Identify which cell holds the provided text, then report its [x, y] central coordinate. 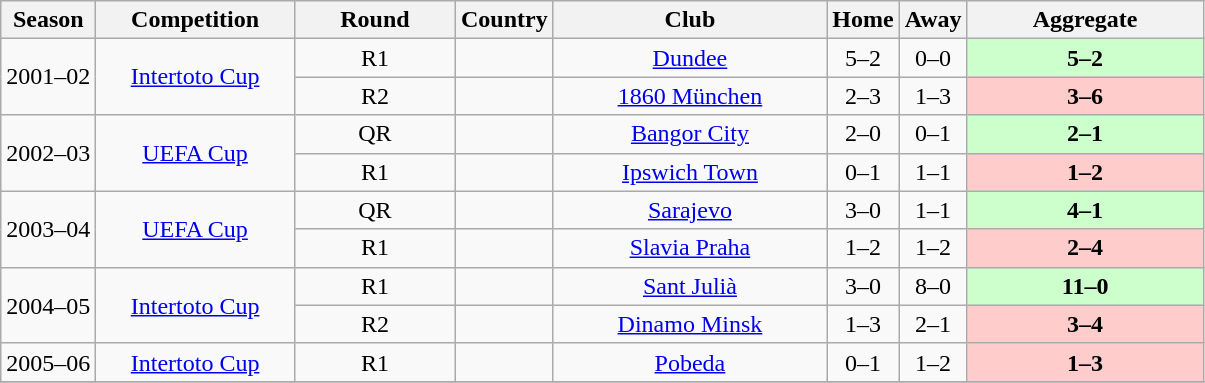
2–0 [863, 134]
Sarajevo [690, 210]
Competition [196, 20]
1860 München [690, 96]
Slavia Praha [690, 248]
11–0 [1085, 286]
2005–06 [48, 362]
0–0 [933, 58]
Pobeda [690, 362]
Home [863, 20]
Dundee [690, 58]
Away [933, 20]
Dinamo Minsk [690, 324]
2004–05 [48, 305]
Ipswich Town [690, 172]
3–6 [1085, 96]
Country [504, 20]
Aggregate [1085, 20]
Club [690, 20]
Round [374, 20]
3–4 [1085, 324]
4–1 [1085, 210]
Bangor City [690, 134]
2003–04 [48, 229]
2002–03 [48, 153]
2–4 [1085, 248]
8–0 [933, 286]
2–3 [863, 96]
2001–02 [48, 77]
Sant Julià [690, 286]
Season [48, 20]
